Locate the cell with the specified text and output its [X, Y] center coordinate. 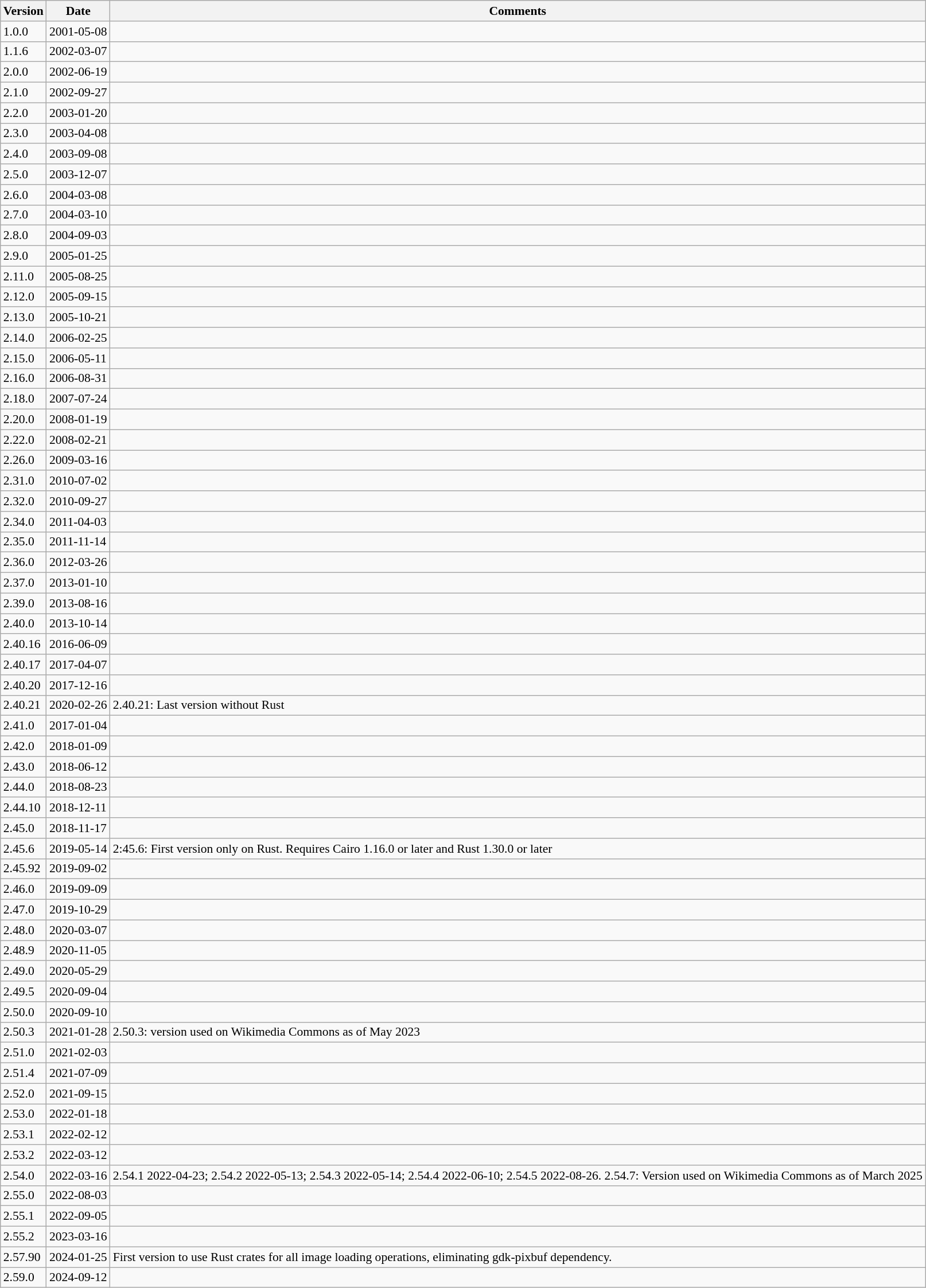
2013-01-10 [78, 583]
2.45.6 [24, 849]
2023-03-16 [78, 1237]
2.50.3: version used on Wikimedia Commons as of May 2023 [518, 1032]
2022-09-05 [78, 1216]
2.40.16 [24, 645]
2.31.0 [24, 481]
2005-01-25 [78, 256]
2003-04-08 [78, 134]
2.32.0 [24, 501]
2006-02-25 [78, 338]
2.34.0 [24, 522]
2.55.0 [24, 1196]
Comments [518, 11]
2021-01-28 [78, 1032]
2.51.0 [24, 1053]
2021-07-09 [78, 1074]
2008-02-21 [78, 440]
2:45.6: First version only on Rust. Requires Cairo 1.16.0 or later and Rust 1.30.0 or later [518, 849]
2.51.4 [24, 1074]
2013-10-14 [78, 624]
2018-08-23 [78, 787]
2008-01-19 [78, 420]
2.22.0 [24, 440]
2022-03-12 [78, 1155]
2.0.0 [24, 72]
2.48.0 [24, 930]
2021-09-15 [78, 1094]
2017-04-07 [78, 665]
2.45.92 [24, 869]
2007-07-24 [78, 399]
2013-08-16 [78, 603]
2.40.17 [24, 665]
2.3.0 [24, 134]
2.13.0 [24, 318]
2.9.0 [24, 256]
2017-12-16 [78, 685]
2.57.90 [24, 1257]
2.2.0 [24, 113]
2.39.0 [24, 603]
2024-09-12 [78, 1278]
2003-09-08 [78, 154]
2017-01-04 [78, 726]
2018-12-11 [78, 808]
2001-05-08 [78, 32]
2020-09-04 [78, 992]
2020-03-07 [78, 930]
2.53.0 [24, 1114]
2.36.0 [24, 563]
2022-01-18 [78, 1114]
2020-11-05 [78, 951]
Version [24, 11]
2.53.2 [24, 1155]
2010-09-27 [78, 501]
2016-06-09 [78, 645]
2019-05-14 [78, 849]
2004-09-03 [78, 236]
2004-03-08 [78, 195]
2.5.0 [24, 174]
2002-03-07 [78, 52]
2.48.9 [24, 951]
2.52.0 [24, 1094]
2.50.0 [24, 1012]
2002-06-19 [78, 72]
2.53.1 [24, 1135]
2.16.0 [24, 378]
2020-09-10 [78, 1012]
2.1.0 [24, 93]
2002-09-27 [78, 93]
2.44.0 [24, 787]
2.55.2 [24, 1237]
1.0.0 [24, 32]
2020-05-29 [78, 971]
2003-01-20 [78, 113]
2.45.0 [24, 828]
2.47.0 [24, 910]
2022-03-16 [78, 1176]
2.40.20 [24, 685]
2.59.0 [24, 1278]
2.35.0 [24, 542]
2.14.0 [24, 338]
2011-04-03 [78, 522]
2.8.0 [24, 236]
2.41.0 [24, 726]
2022-02-12 [78, 1135]
2019-09-09 [78, 889]
2006-05-11 [78, 358]
2.42.0 [24, 747]
2011-11-14 [78, 542]
2020-02-26 [78, 705]
2.15.0 [24, 358]
2005-10-21 [78, 318]
2019-10-29 [78, 910]
2.55.1 [24, 1216]
2.6.0 [24, 195]
2.50.3 [24, 1032]
2003-12-07 [78, 174]
2.11.0 [24, 276]
2018-01-09 [78, 747]
2.44.10 [24, 808]
2018-06-12 [78, 767]
2004-03-10 [78, 215]
2005-08-25 [78, 276]
2024-01-25 [78, 1257]
2019-09-02 [78, 869]
2010-07-02 [78, 481]
2.49.0 [24, 971]
2.18.0 [24, 399]
First version to use Rust crates for all image loading operations, eliminating gdk-pixbuf dependency. [518, 1257]
2.54.0 [24, 1176]
2.12.0 [24, 297]
2006-08-31 [78, 378]
2.26.0 [24, 460]
2018-11-17 [78, 828]
2.40.21: Last version without Rust [518, 705]
2005-09-15 [78, 297]
2022-08-03 [78, 1196]
2009-03-16 [78, 460]
Date [78, 11]
2.49.5 [24, 992]
2.40.21 [24, 705]
2.4.0 [24, 154]
2.37.0 [24, 583]
2012-03-26 [78, 563]
2.20.0 [24, 420]
2021-02-03 [78, 1053]
2.43.0 [24, 767]
2.7.0 [24, 215]
1.1.6 [24, 52]
2.40.0 [24, 624]
2.46.0 [24, 889]
